For the text-containing cell, return its midpoint in (x, y) coordinate format. 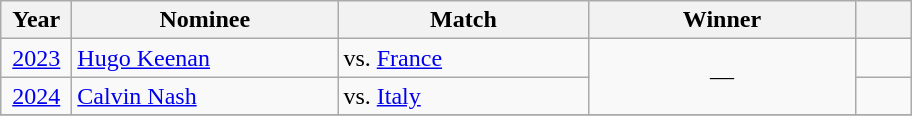
Hugo Keenan (205, 58)
2023 (36, 58)
Match (464, 20)
vs. France (464, 58)
Year (36, 20)
— (722, 77)
Winner (722, 20)
Calvin Nash (205, 96)
vs. Italy (464, 96)
Nominee (205, 20)
2024 (36, 96)
